For the text-containing cell, return its midpoint in [X, Y] coordinate format. 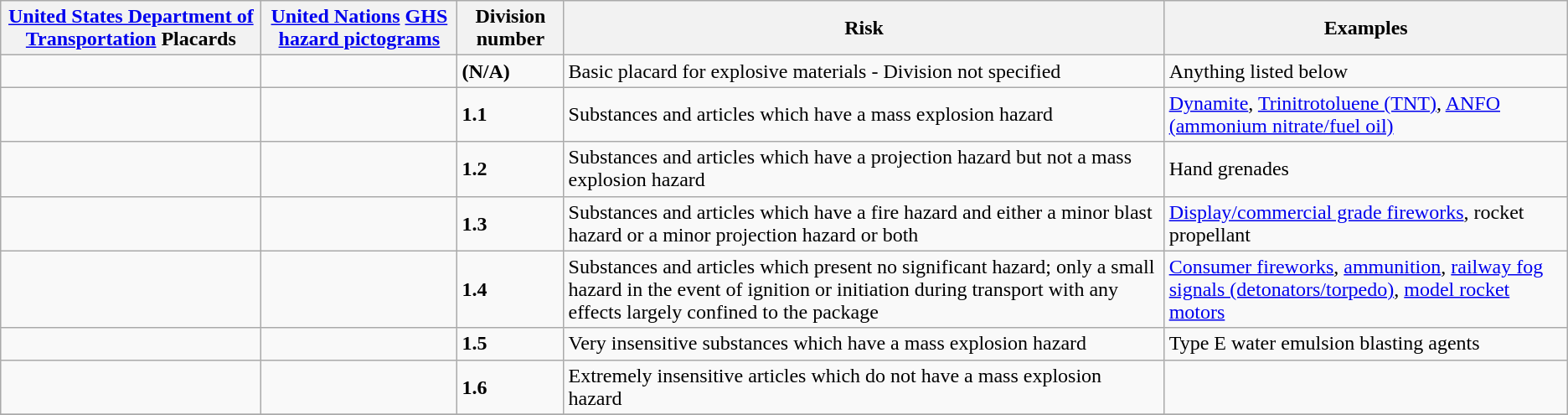
Consumer fireworks, ammunition, railway fog signals (detonators/torpedo), model rocket motors [1365, 289]
Extremely insensitive articles which do not have a mass explosion hazard [864, 387]
1.6 [511, 387]
Division number [511, 29]
Basic placard for explosive materials - Division not specified [864, 71]
(N/A) [511, 71]
Type E water emulsion blasting agents [1365, 344]
1.4 [511, 289]
Substances and articles which have a fire hazard and either a minor blast hazard or a minor projection hazard or both [864, 223]
Hand grenades [1365, 169]
Examples [1365, 29]
Very insensitive substances which have a mass explosion hazard [864, 344]
Anything listed below [1365, 71]
Display/commercial grade fireworks, rocket propellant [1365, 223]
Substances and articles which have a mass explosion hazard [864, 114]
1.3 [511, 223]
Substances and articles which have a projection hazard but not a mass explosion hazard [864, 169]
United States Department of Transportation Placards [131, 29]
Risk [864, 29]
Dynamite, Trinitrotoluene (TNT), ANFO (ammonium nitrate/fuel oil) [1365, 114]
1.2 [511, 169]
United Nations GHS hazard pictograms [359, 29]
1.5 [511, 344]
1.1 [511, 114]
